Locate the cell with the specified text and output its [x, y] center coordinate. 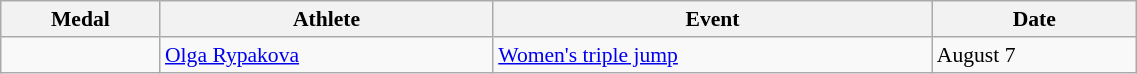
August 7 [1034, 55]
Date [1034, 19]
Olga Rypakova [326, 55]
Women's triple jump [712, 55]
Event [712, 19]
Medal [80, 19]
Athlete [326, 19]
